Scan for the cell matching the given text and deliver its [x, y] coordinate at center. 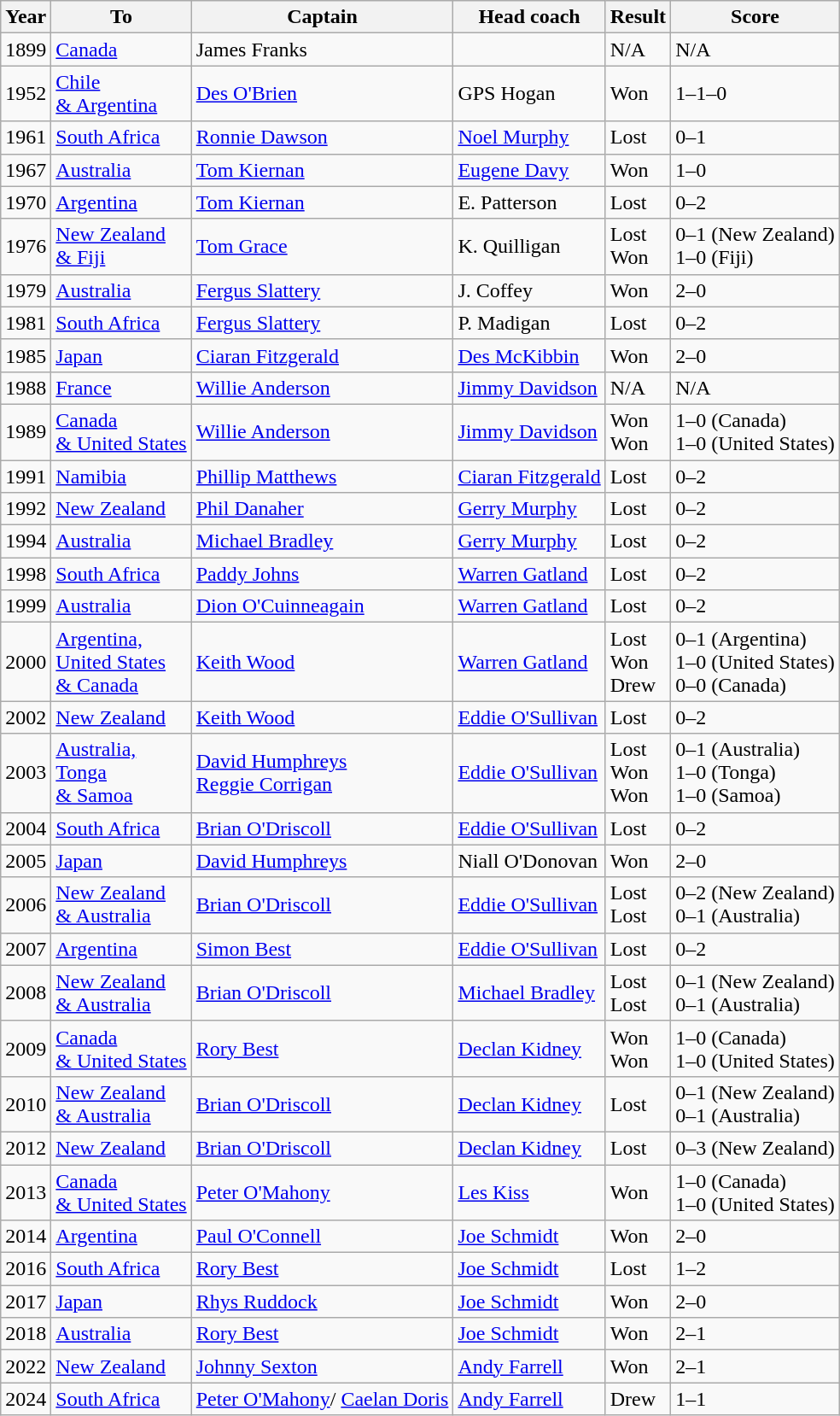
1899 [26, 50]
Lost Won Drew [638, 662]
1992 [26, 509]
J. Coffey [529, 290]
Year [26, 17]
Les Kiss [529, 1192]
0–1 (New Zealand) 1–0 (Fiji) [755, 246]
New Zealand & Fiji [121, 246]
2004 [26, 828]
Niall O'Donovan [529, 861]
2007 [26, 949]
Canada [121, 50]
0–1 (Argentina) 1–0 (United States) 0–0 (Canada) [755, 662]
1–0 [755, 170]
Argentina,United States & Canada [121, 662]
2002 [26, 717]
1988 [26, 388]
Head coach [529, 17]
Des McKibbin [529, 355]
Ronnie Dawson [323, 138]
0–3 (New Zealand) [755, 1148]
Paddy Johns [323, 574]
1979 [26, 290]
P. Madigan [529, 323]
Australia,Tonga & Samoa [121, 773]
Result [638, 17]
2003 [26, 773]
2016 [26, 1269]
E. Patterson [529, 202]
2005 [26, 861]
2009 [26, 1049]
1981 [26, 323]
Phil Danaher [323, 509]
Tom Grace [323, 246]
Peter O'Mahony/ Caelan Doris [323, 1399]
David Humphreys [323, 861]
Simon Best [323, 949]
Captain [323, 17]
1–1 [755, 1399]
France [121, 388]
Drew [638, 1399]
GPS Hogan [529, 94]
1967 [26, 170]
0–2 (New Zealand) 0–1 (Australia) [755, 905]
1991 [26, 476]
1952 [26, 94]
To [121, 17]
0–1 (Australia) 1–0 (Tonga) 1–0 (Samoa) [755, 773]
Chile & Argentina [121, 94]
1970 [26, 202]
2006 [26, 905]
Eugene Davy [529, 170]
2018 [26, 1334]
1–1–0 [755, 94]
1961 [26, 138]
0–1 [755, 138]
1976 [26, 246]
Lost Won [638, 246]
Namibia [121, 476]
Noel Murphy [529, 138]
Peter O'Mahony [323, 1192]
Rhys Ruddock [323, 1302]
1989 [26, 432]
Dion O'Cuinneagain [323, 606]
1–2 [755, 1269]
James Franks [323, 50]
1999 [26, 606]
2014 [26, 1237]
Des O'Brien [323, 94]
2010 [26, 1103]
Lost Won Won [638, 773]
2008 [26, 992]
K. Quilligan [529, 246]
David Humphreys Reggie Corrigan [323, 773]
2012 [26, 1148]
2022 [26, 1366]
1994 [26, 541]
Phillip Matthews [323, 476]
2017 [26, 1302]
1985 [26, 355]
2013 [26, 1192]
Johnny Sexton [323, 1366]
2000 [26, 662]
2024 [26, 1399]
1998 [26, 574]
Paul O'Connell [323, 1237]
Score [755, 17]
